Return [x, y] of the center of cell containing provided text 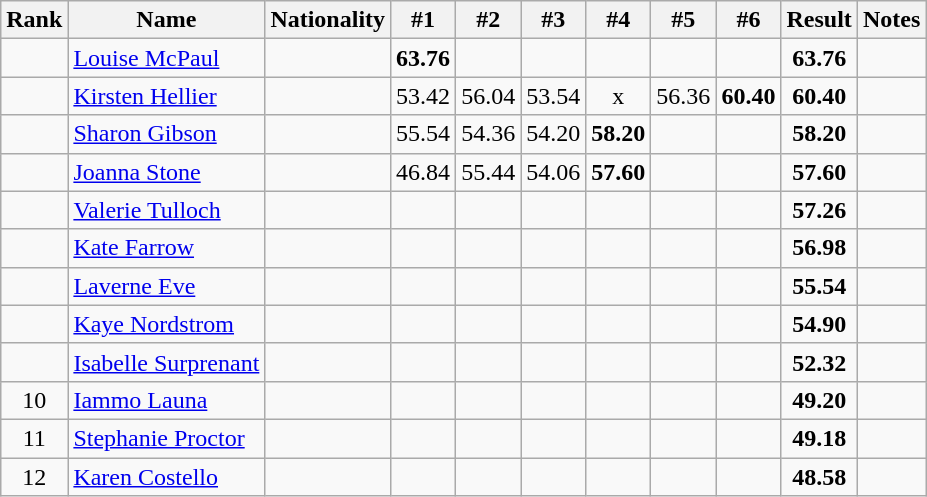
49.18 [819, 438]
Name [166, 20]
Nationality [328, 20]
Laverne Eve [166, 286]
Karen Costello [166, 477]
Result [819, 20]
x [618, 96]
56.04 [488, 96]
10 [34, 400]
55.44 [488, 172]
#1 [424, 20]
54.20 [554, 134]
46.84 [424, 172]
54.36 [488, 134]
Kaye Nordstrom [166, 324]
48.58 [819, 477]
Joanna Stone [166, 172]
Notes [891, 20]
57.26 [819, 210]
Kirsten Hellier [166, 96]
Rank [34, 20]
54.06 [554, 172]
Iammo Launa [166, 400]
Kate Farrow [166, 248]
11 [34, 438]
Valerie Tulloch [166, 210]
49.20 [819, 400]
12 [34, 477]
#6 [748, 20]
56.98 [819, 248]
Sharon Gibson [166, 134]
53.54 [554, 96]
#5 [684, 20]
#2 [488, 20]
53.42 [424, 96]
54.90 [819, 324]
Louise McPaul [166, 58]
56.36 [684, 96]
52.32 [819, 362]
#3 [554, 20]
Stephanie Proctor [166, 438]
#4 [618, 20]
Isabelle Surprenant [166, 362]
